Find where the given text appears and provide that cell's center as [x, y] coordinate. 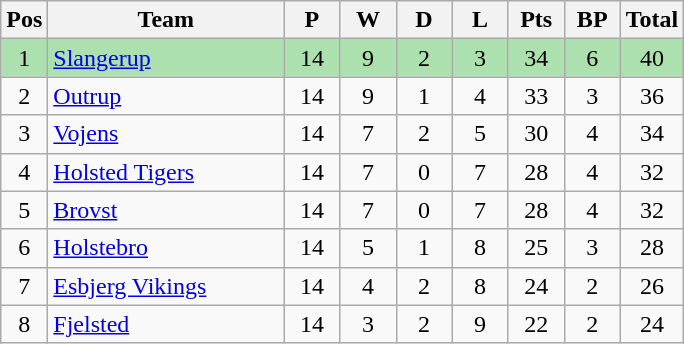
L [480, 20]
Vojens [166, 134]
Fjelsted [166, 324]
25 [536, 248]
33 [536, 96]
22 [536, 324]
Holsted Tigers [166, 172]
40 [652, 58]
36 [652, 96]
Pos [24, 20]
Slangerup [166, 58]
26 [652, 286]
P [312, 20]
W [368, 20]
Team [166, 20]
Outrup [166, 96]
D [424, 20]
Esbjerg Vikings [166, 286]
Total [652, 20]
Brovst [166, 210]
BP [592, 20]
Pts [536, 20]
Holstebro [166, 248]
30 [536, 134]
